Identify which cell holds the provided text, then report its (X, Y) central coordinate. 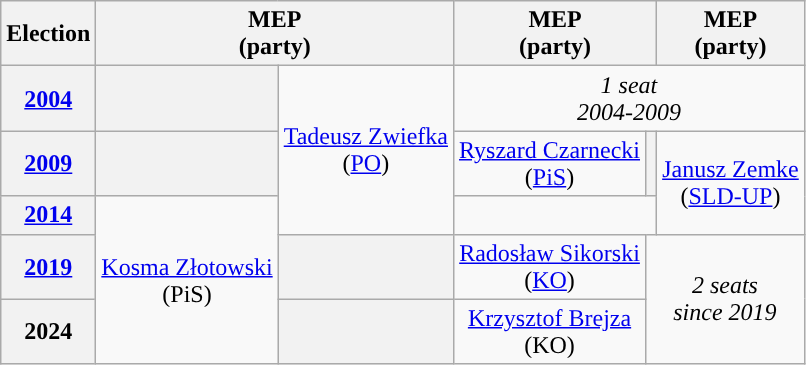
2024 (48, 332)
1 seat2004-2009 (630, 98)
Tadeusz Zwiefka(PO) (366, 150)
2 seatssince 2019 (726, 299)
2004 (48, 98)
Ryszard Czarnecki(PiS) (550, 164)
2009 (48, 164)
2019 (48, 266)
Kosma Złotowski(PiS) (187, 280)
Election (48, 34)
2014 (48, 215)
Radosław Sikorski(KO) (550, 266)
Janusz Zemke(SLD-UP) (731, 182)
Krzysztof Brejza(KO) (550, 332)
